Find where the given text appears and provide that cell's center as (X, Y) coordinate. 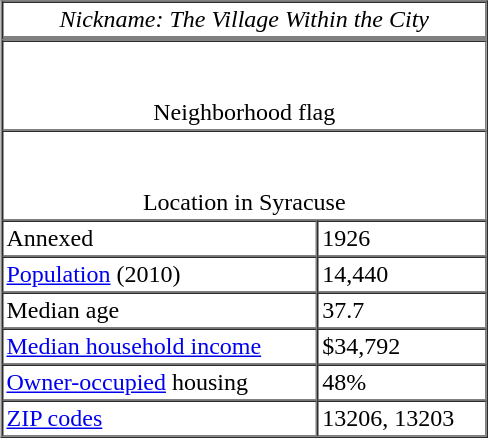
Location in Syracuse (244, 175)
$34,792 (402, 346)
ZIP codes (160, 418)
13206, 13203 (402, 418)
Population (2010) (160, 274)
Neighborhood flag (244, 85)
37.7 (402, 310)
Owner-occupied housing (160, 382)
14,440 (402, 274)
Nickname: The Village Within the City (244, 22)
1926 (402, 238)
Annexed (160, 238)
Median age (160, 310)
48% (402, 382)
Median household income (160, 346)
